Search for the cell housing the specified text and yield its (x, y) center coordinate. 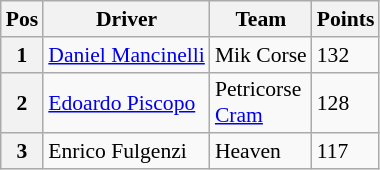
117 (346, 152)
Enrico Fulgenzi (126, 152)
1 (22, 55)
Team (261, 19)
Points (346, 19)
132 (346, 55)
3 (22, 152)
Mik Corse (261, 55)
PetricorseCram (261, 102)
Driver (126, 19)
Daniel Mancinelli (126, 55)
Heaven (261, 152)
Pos (22, 19)
128 (346, 102)
2 (22, 102)
Edoardo Piscopo (126, 102)
